Return the [X, Y] coordinate for the center point of the cell that contains the specified text.  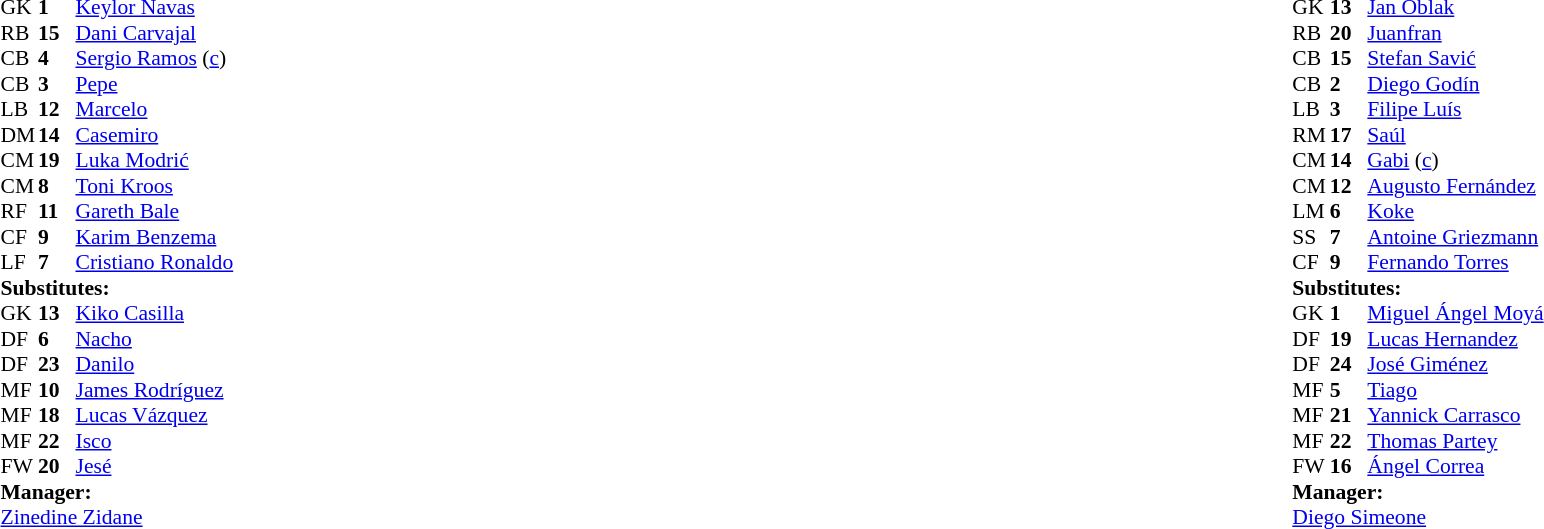
13 [57, 313]
Lucas Vázquez [155, 415]
Kiko Casilla [155, 313]
4 [57, 59]
Filipe Luís [1455, 109]
Gabi (c) [1455, 161]
Augusto Fernández [1455, 186]
5 [1349, 390]
18 [57, 415]
Tiago [1455, 390]
Isco [155, 441]
1 [1349, 313]
Danilo [155, 365]
Dani Carvajal [155, 33]
10 [57, 390]
23 [57, 365]
Thomas Partey [1455, 441]
Karim Benzema [155, 237]
Stefan Savić [1455, 59]
SS [1311, 237]
17 [1349, 135]
Casemiro [155, 135]
James Rodríguez [155, 390]
RM [1311, 135]
Lucas Hernandez [1455, 339]
Jesé [155, 467]
José Giménez [1455, 365]
Cristiano Ronaldo [155, 263]
RF [19, 211]
Pepe [155, 84]
Saúl [1455, 135]
LM [1311, 211]
Ángel Correa [1455, 467]
DM [19, 135]
Marcelo [155, 109]
21 [1349, 415]
11 [57, 211]
24 [1349, 365]
16 [1349, 467]
Koke [1455, 211]
2 [1349, 84]
Antoine Griezmann [1455, 237]
Juanfran [1455, 33]
Nacho [155, 339]
Sergio Ramos (c) [155, 59]
Diego Godín [1455, 84]
Gareth Bale [155, 211]
Luka Modrić [155, 161]
8 [57, 186]
Miguel Ángel Moyá [1455, 313]
Toni Kroos [155, 186]
LF [19, 263]
Yannick Carrasco [1455, 415]
Fernando Torres [1455, 263]
